Determine the (x, y) coordinate at the center of the cell enclosing the given text.  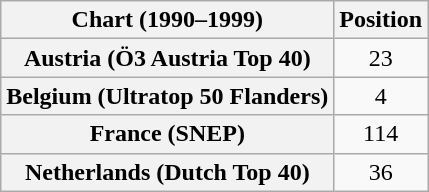
Position (381, 20)
23 (381, 58)
Netherlands (Dutch Top 40) (168, 172)
Chart (1990–1999) (168, 20)
Belgium (Ultratop 50 Flanders) (168, 96)
36 (381, 172)
Austria (Ö3 Austria Top 40) (168, 58)
114 (381, 134)
4 (381, 96)
France (SNEP) (168, 134)
